Return (X, Y) of the center of cell containing provided text 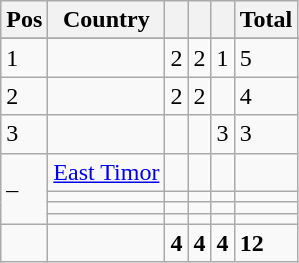
Country (106, 20)
East Timor (106, 172)
Total (266, 20)
– (24, 188)
12 (266, 243)
5 (266, 58)
Pos (24, 20)
